Return the [x, y] coordinate for the center point of the cell that contains the specified text.  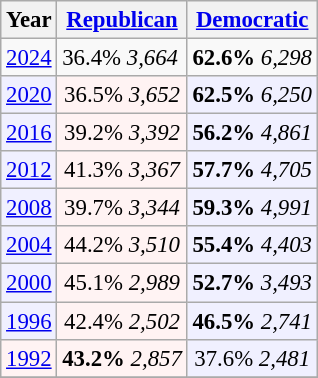
59.3% 4,991 [252, 208]
36.4% 3,664 [122, 58]
44.2% 3,510 [122, 245]
39.2% 3,392 [122, 133]
37.6% 2,481 [252, 358]
46.5% 2,741 [252, 321]
2020 [29, 95]
62.6% 6,298 [252, 58]
45.1% 2,989 [122, 283]
2008 [29, 208]
52.7% 3,493 [252, 283]
56.2% 4,861 [252, 133]
55.4% 4,403 [252, 245]
2024 [29, 58]
42.4% 2,502 [122, 321]
2012 [29, 170]
39.7% 3,344 [122, 208]
Republican [122, 20]
2004 [29, 245]
57.7% 4,705 [252, 170]
36.5% 3,652 [122, 95]
1996 [29, 321]
Democratic [252, 20]
2000 [29, 283]
2016 [29, 133]
41.3% 3,367 [122, 170]
Year [29, 20]
43.2% 2,857 [122, 358]
1992 [29, 358]
62.5% 6,250 [252, 95]
